Determine the (x, y) coordinate at the center of the cell enclosing the given text.  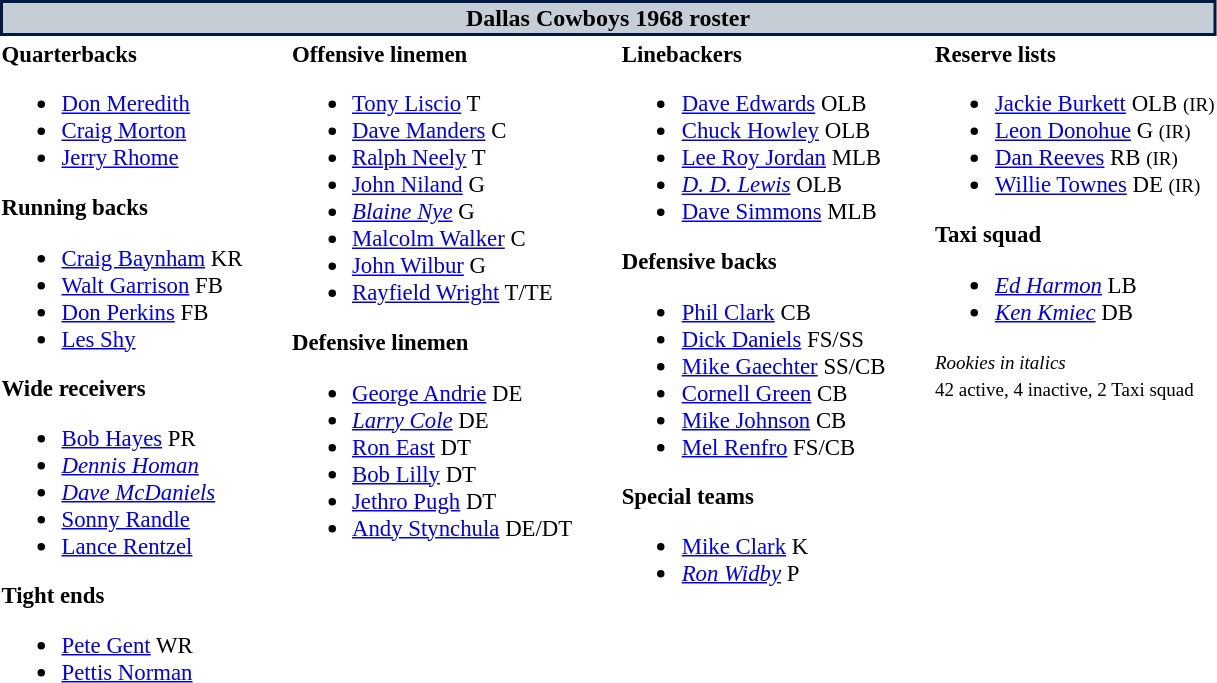
Dallas Cowboys 1968 roster (608, 18)
